Search for the cell housing the specified text and yield its (X, Y) center coordinate. 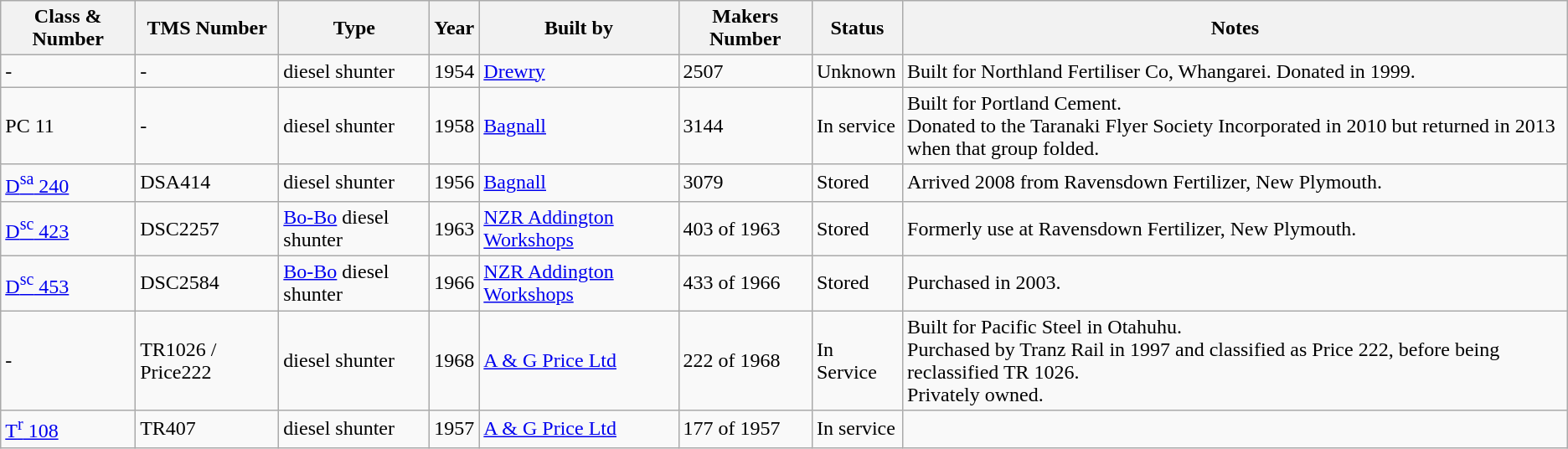
177 of 1957 (745, 429)
Built for Pacific Steel in Otahuhu. Purchased by Tranz Rail in 1997 and classified as Price 222, before being reclassified TR 1026. Privately owned. (1235, 360)
Unknown (857, 71)
TMS Number (208, 28)
Built for Portland Cement. Donated to the Taranaki Flyer Society Incorporated in 2010 but returned in 2013 when that group folded. (1235, 126)
1958 (454, 126)
3144 (745, 126)
1968 (454, 360)
DSC2584 (208, 283)
Arrived 2008 from Ravensdown Fertilizer, New Plymouth. (1235, 183)
Dsc 423 (69, 228)
Purchased in 2003. (1235, 283)
Dsc 453 (69, 283)
DSA414 (208, 183)
1956 (454, 183)
Status (857, 28)
Dsa 240 (69, 183)
Tr 108 (69, 429)
PC 11 (69, 126)
1957 (454, 429)
1966 (454, 283)
3079 (745, 183)
Formerly use at Ravensdown Fertilizer, New Plymouth. (1235, 228)
Drewry (579, 71)
403 of 1963 (745, 228)
Built for Northland Fertiliser Co, Whangarei. Donated in 1999. (1235, 71)
1954 (454, 71)
2507 (745, 71)
DSC2257 (208, 228)
1963 (454, 228)
TR407 (208, 429)
Built by (579, 28)
Notes (1235, 28)
Type (354, 28)
TR1026 / Price222 (208, 360)
Makers Number (745, 28)
Class & Number (69, 28)
222 of 1968 (745, 360)
In Service (857, 360)
433 of 1966 (745, 283)
Year (454, 28)
